Scan for the cell matching the given text and deliver its (X, Y) coordinate at center. 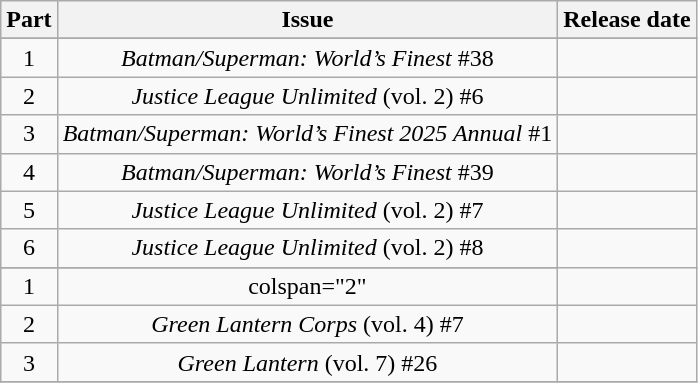
5 (29, 210)
Justice League Unlimited (vol. 2) #6 (308, 96)
Justice League Unlimited (vol. 2) #7 (308, 210)
Justice League Unlimited (vol. 2) #8 (308, 248)
colspan="2" (308, 286)
Batman/Superman: World’s Finest #38 (308, 58)
Batman/Superman: World’s Finest #39 (308, 172)
Green Lantern Corps (vol. 4) #7 (308, 324)
Part (29, 20)
4 (29, 172)
Batman/Superman: World’s Finest 2025 Annual #1 (308, 134)
Issue (308, 20)
Release date (627, 20)
Green Lantern (vol. 7) #26 (308, 362)
6 (29, 248)
